Return the (X, Y) coordinate for the center point of the cell that contains the specified text.  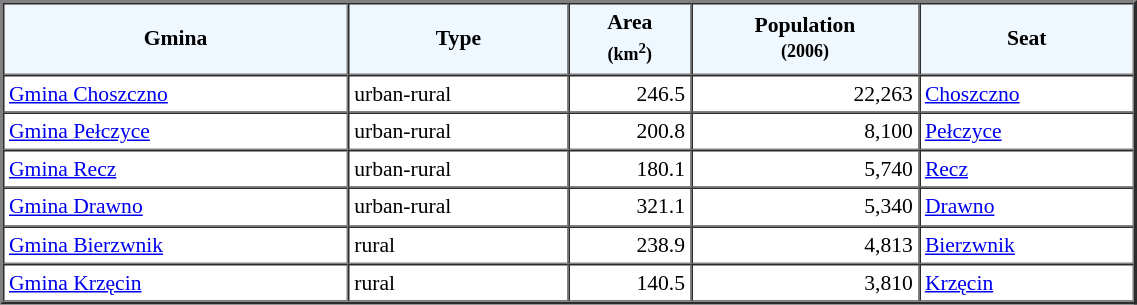
Choszczno (1027, 93)
5,340 (805, 207)
5,740 (805, 169)
Krzęcin (1027, 283)
Pełczyce (1027, 131)
Gmina Pełczyce (176, 131)
180.1 (630, 169)
8,100 (805, 131)
4,813 (805, 245)
Bierzwnik (1027, 245)
Gmina Choszczno (176, 93)
22,263 (805, 93)
Gmina Bierzwnik (176, 245)
Drawno (1027, 207)
Gmina (176, 38)
Type (458, 38)
Population(2006) (805, 38)
Gmina Recz (176, 169)
140.5 (630, 283)
3,810 (805, 283)
Gmina Drawno (176, 207)
246.5 (630, 93)
Area(km2) (630, 38)
Gmina Krzęcin (176, 283)
238.9 (630, 245)
200.8 (630, 131)
Seat (1027, 38)
Recz (1027, 169)
321.1 (630, 207)
